Find where the given text appears and provide that cell's center as [X, Y] coordinate. 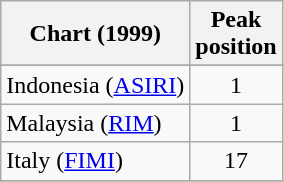
Chart (1999) [96, 34]
Italy (FIMI) [96, 161]
Indonesia (ASIRI) [96, 85]
Peakposition [236, 34]
Malaysia (RIM) [96, 123]
17 [236, 161]
